Detect which cell encompasses the target text, then output its [x, y] center coordinate. 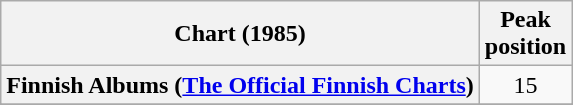
Peakposition [525, 34]
Finnish Albums (The Official Finnish Charts) [240, 85]
Chart (1985) [240, 34]
15 [525, 85]
